Locate the cell with the specified text and output its [X, Y] center coordinate. 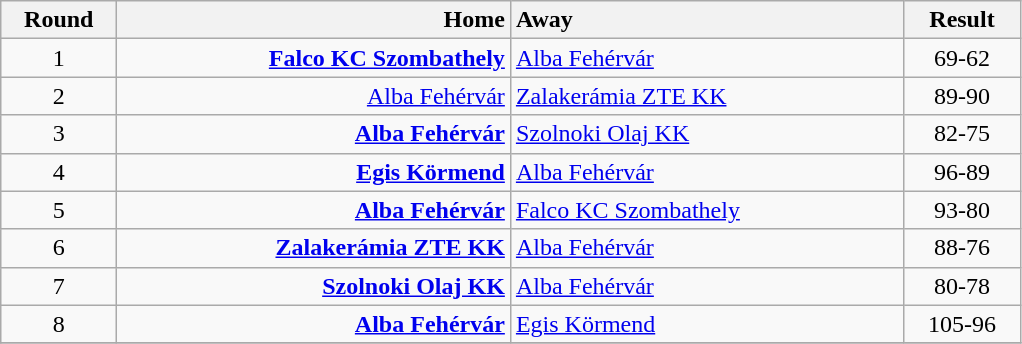
2 [59, 96]
Round [59, 20]
1 [59, 58]
Result [962, 20]
7 [59, 286]
5 [59, 210]
88-76 [962, 248]
Away [707, 20]
82-75 [962, 134]
8 [59, 324]
6 [59, 248]
96-89 [962, 172]
80-78 [962, 286]
89-90 [962, 96]
69-62 [962, 58]
3 [59, 134]
105-96 [962, 324]
4 [59, 172]
93-80 [962, 210]
Home [314, 20]
